Scan for the cell matching the given text and deliver its (x, y) coordinate at center. 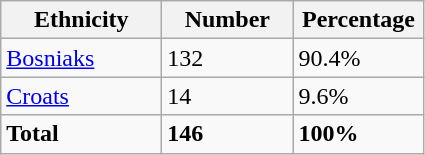
90.4% (358, 58)
14 (228, 96)
9.6% (358, 96)
146 (228, 134)
132 (228, 58)
Percentage (358, 20)
100% (358, 134)
Croats (82, 96)
Number (228, 20)
Total (82, 134)
Bosniaks (82, 58)
Ethnicity (82, 20)
